Return the [x, y] coordinate for the center point of the cell that contains the specified text.  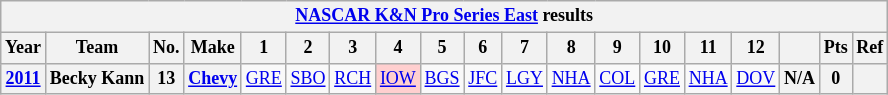
3 [353, 48]
Make [213, 48]
No. [166, 48]
BGS [442, 78]
JFC [483, 78]
Pts [836, 48]
Becky Kann [96, 78]
6 [483, 48]
SBO [308, 78]
12 [756, 48]
2 [308, 48]
11 [708, 48]
COL [618, 78]
DOV [756, 78]
Year [24, 48]
7 [525, 48]
0 [836, 78]
13 [166, 78]
Chevy [213, 78]
8 [571, 48]
LGY [525, 78]
N/A [800, 78]
10 [662, 48]
Team [96, 48]
9 [618, 48]
Ref [870, 48]
IOW [398, 78]
2011 [24, 78]
5 [442, 48]
4 [398, 48]
1 [264, 48]
RCH [353, 78]
NASCAR K&N Pro Series East results [444, 16]
